Scan for the cell matching the given text and deliver its (x, y) coordinate at center. 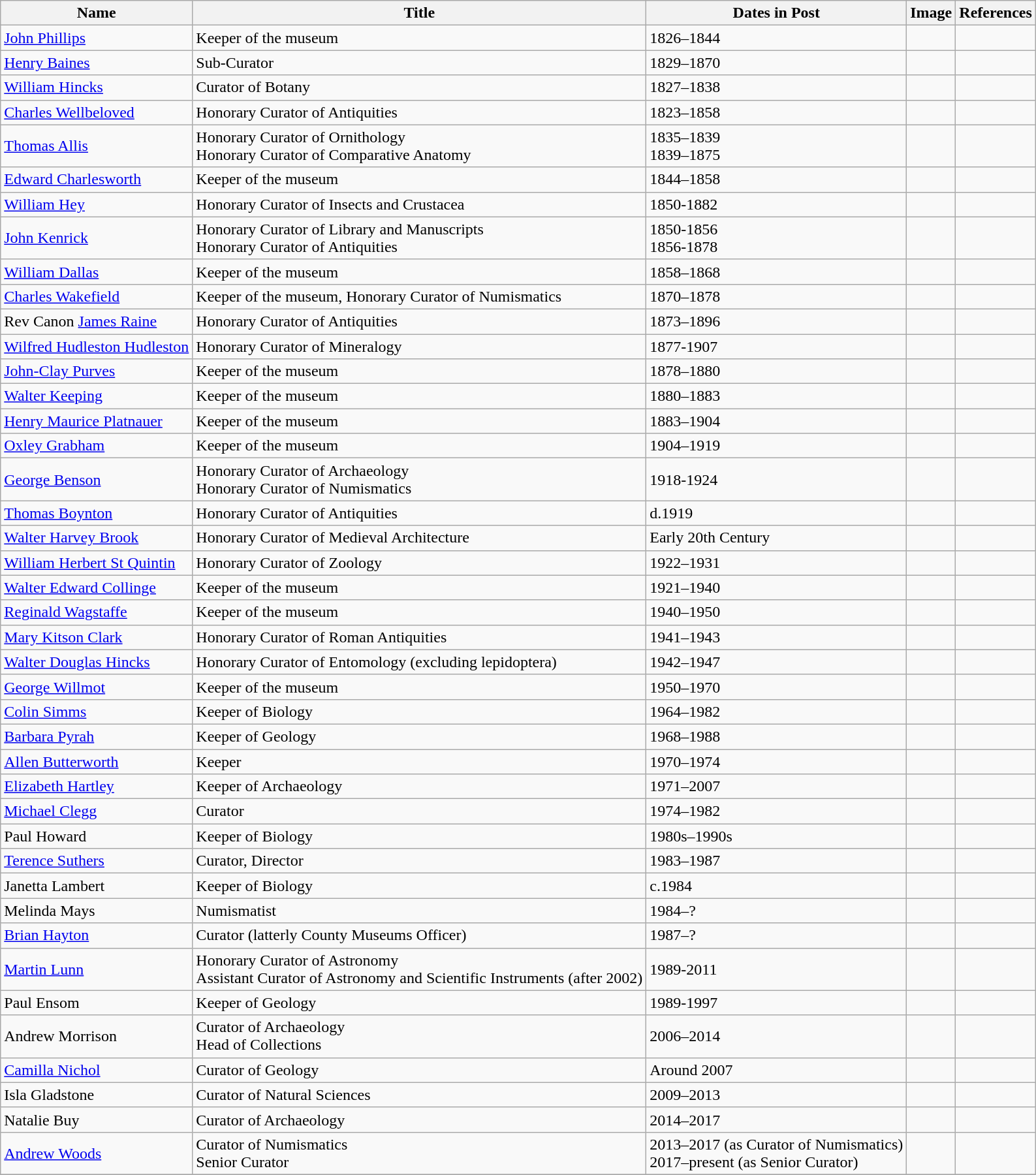
Melinda Mays (97, 911)
Curator (latterly County Museums Officer) (419, 935)
1844–1858 (777, 180)
Honorary Curator of Medieval Architecture (419, 538)
Charles Wakefield (97, 296)
Title (419, 13)
Honorary Curator of Library and ManuscriptsHonorary Curator of Antiquities (419, 238)
2014–2017 (777, 1120)
Keeper of the museum, Honorary Curator of Numismatics (419, 296)
Early 20th Century (777, 538)
Walter Douglas Hincks (97, 662)
Andrew Morrison (97, 1037)
1904–1919 (777, 446)
1983–1987 (777, 861)
1827–1838 (777, 87)
1918-1924 (777, 479)
Natalie Buy (97, 1120)
Henry Maurice Platnauer (97, 421)
Keeper of Archaeology (419, 787)
Thomas Allis (97, 146)
William Dallas (97, 272)
Dates in Post (777, 13)
1989-1997 (777, 1003)
1870–1878 (777, 296)
1922–1931 (777, 563)
1835–18391839–1875 (777, 146)
Curator of Natural Sciences (419, 1095)
Barbara Pyrah (97, 736)
1823–1858 (777, 112)
1850-18561856-1878 (777, 238)
1940–1950 (777, 612)
Walter Harvey Brook (97, 538)
Curator of Botany (419, 87)
c.1984 (777, 886)
Paul Ensom (97, 1003)
d.1919 (777, 513)
Colin Simms (97, 712)
Michael Clegg (97, 811)
Oxley Grabham (97, 446)
Curator of ArchaeologyHead of Collections (419, 1037)
2009–2013 (777, 1095)
Mary Kitson Clark (97, 637)
Sub-Curator (419, 63)
Edward Charlesworth (97, 180)
1921–1940 (777, 587)
Paul Howard (97, 836)
George Benson (97, 479)
George Willmot (97, 687)
Allen Butterworth (97, 762)
1880–1883 (777, 396)
Image (931, 13)
1989-2011 (777, 969)
Honorary Curator of Entomology (excluding lepidoptera) (419, 662)
Numismatist (419, 911)
Isla Gladstone (97, 1095)
Keeper (419, 762)
1984–? (777, 911)
Andrew Woods (97, 1153)
John Phillips (97, 38)
Walter Edward Collinge (97, 587)
Camilla Nichol (97, 1070)
Honorary Curator of Zoology (419, 563)
John-Clay Purves (97, 371)
1950–1970 (777, 687)
1826–1844 (777, 38)
Henry Baines (97, 63)
1883–1904 (777, 421)
William Hincks (97, 87)
Wilfred Hudleston Hudleston (97, 347)
1970–1974 (777, 762)
Curator of Archaeology (419, 1120)
Rev Canon James Raine (97, 321)
1964–1982 (777, 712)
1858–1868 (777, 272)
Walter Keeping (97, 396)
William Herbert St Quintin (97, 563)
References (996, 13)
1942–1947 (777, 662)
Curator, Director (419, 861)
Honorary Curator of Mineralogy (419, 347)
Honorary Curator of ArchaeologyHonorary Curator of Numismatics (419, 479)
Around 2007 (777, 1070)
2013–2017 (as Curator of Numismatics)2017–present (as Senior Curator) (777, 1153)
Brian Hayton (97, 935)
Terence Suthers (97, 861)
Name (97, 13)
Curator (419, 811)
1829–1870 (777, 63)
Reginald Wagstaffe (97, 612)
1941–1943 (777, 637)
1971–2007 (777, 787)
Elizabeth Hartley (97, 787)
Thomas Boynton (97, 513)
1987–? (777, 935)
1878–1880 (777, 371)
Charles Wellbeloved (97, 112)
1877-1907 (777, 347)
1974–1982 (777, 811)
Martin Lunn (97, 969)
1873–1896 (777, 321)
1980s–1990s (777, 836)
Janetta Lambert (97, 886)
Honorary Curator of OrnithologyHonorary Curator of Comparative Anatomy (419, 146)
Honorary Curator of Insects and Crustacea (419, 204)
1850-1882 (777, 204)
1968–1988 (777, 736)
Honorary Curator of Roman Antiquities (419, 637)
William Hey (97, 204)
Curator of Geology (419, 1070)
Curator of NumismaticsSenior Curator (419, 1153)
Honorary Curator of AstronomyAssistant Curator of Astronomy and Scientific Instruments (after 2002) (419, 969)
2006–2014 (777, 1037)
John Kenrick (97, 238)
